Return [X, Y] of the center of cell containing provided text 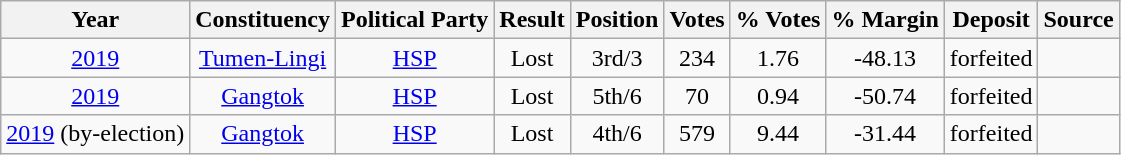
3rd/3 [617, 58]
Tumen-Lingi [263, 58]
70 [697, 96]
234 [697, 58]
4th/6 [617, 134]
2019 (by-election) [96, 134]
Political Party [414, 20]
% Votes [778, 20]
Year [96, 20]
-31.44 [885, 134]
5th/6 [617, 96]
579 [697, 134]
0.94 [778, 96]
1.76 [778, 58]
Source [1078, 20]
% Margin [885, 20]
-48.13 [885, 58]
-50.74 [885, 96]
Votes [697, 20]
9.44 [778, 134]
Constituency [263, 20]
Result [532, 20]
Deposit [991, 20]
Position [617, 20]
